Return (X, Y) of the center of cell containing provided text 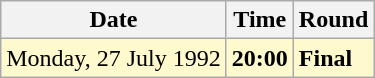
Round (333, 20)
20:00 (260, 58)
Time (260, 20)
Final (333, 58)
Date (114, 20)
Monday, 27 July 1992 (114, 58)
